Scan for the cell matching the given text and deliver its [x, y] coordinate at center. 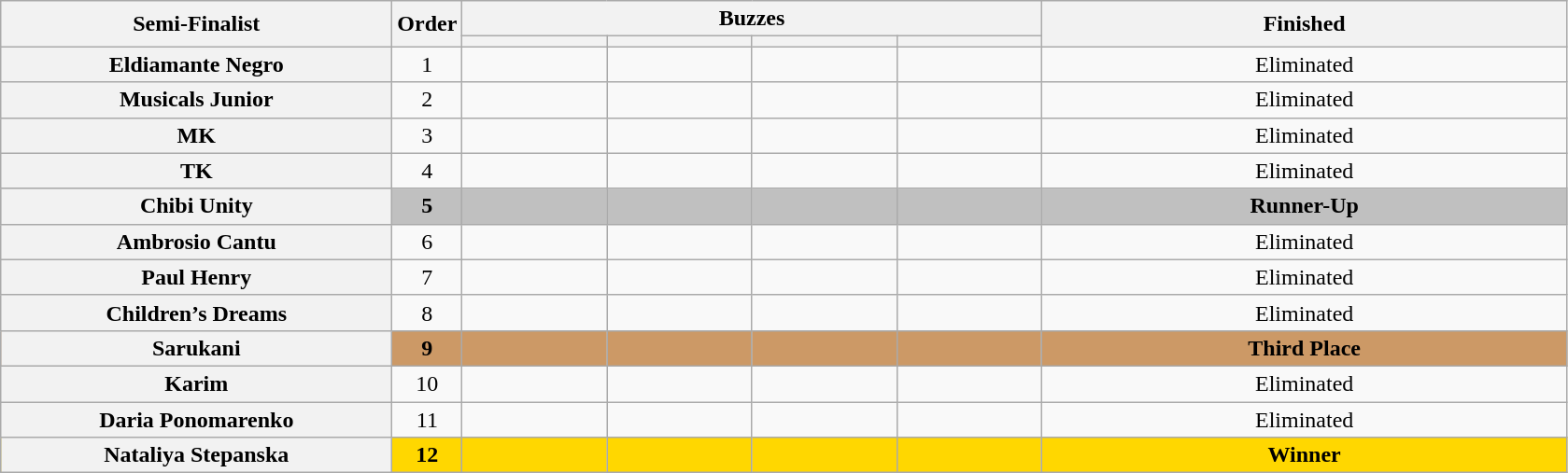
MK [196, 135]
Children’s Dreams [196, 313]
9 [428, 348]
11 [428, 419]
Paul Henry [196, 277]
Finished [1304, 24]
Sarukani [196, 348]
Chibi Unity [196, 206]
Order [428, 24]
Nataliya Stepanska [196, 455]
4 [428, 171]
Musicals Junior [196, 100]
Winner [1304, 455]
7 [428, 277]
Ambrosio Cantu [196, 242]
Runner-Up [1304, 206]
Daria Ponomarenko [196, 419]
5 [428, 206]
8 [428, 313]
2 [428, 100]
Third Place [1304, 348]
10 [428, 383]
Semi-Finalist [196, 24]
3 [428, 135]
Eldiamante Negro [196, 64]
Karim [196, 383]
Buzzes [752, 19]
1 [428, 64]
TK [196, 171]
12 [428, 455]
6 [428, 242]
